Pinpoint the cell where the given text exists, returning its (X, Y) midpoint coordinate. 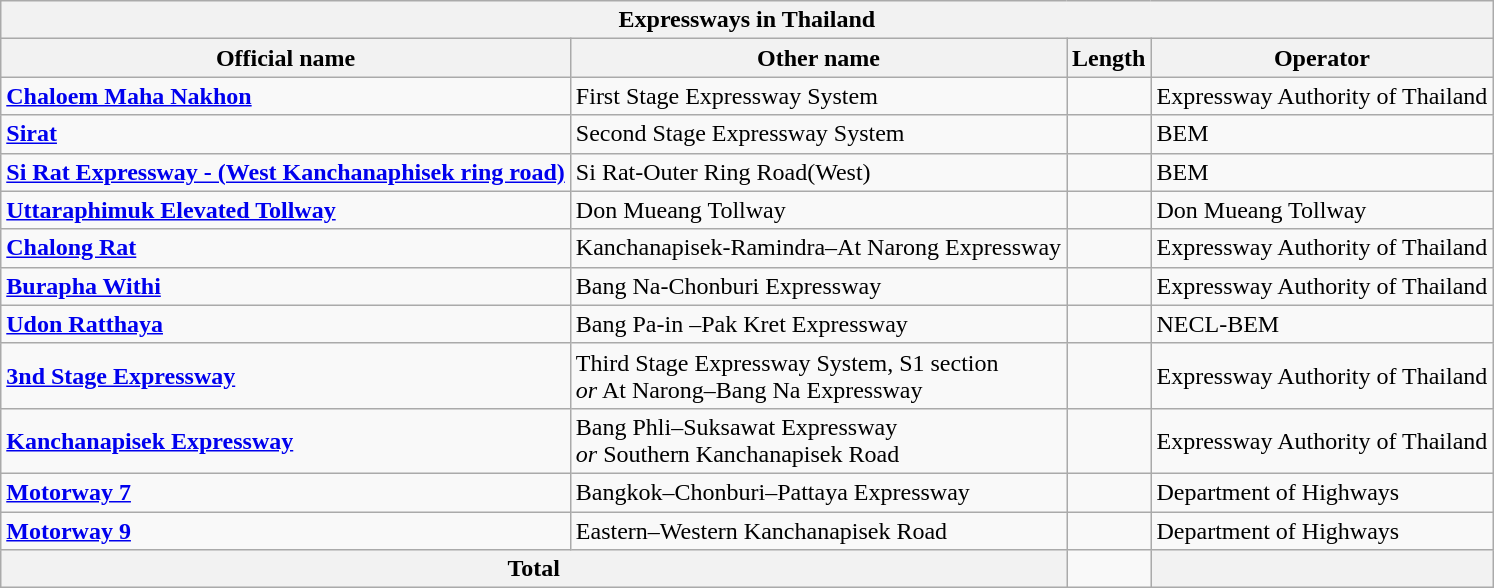
Si Rat-Outer Ring Road(West) (818, 172)
Third Stage Expressway System, S1 section or At Narong–Bang Na Expressway (818, 376)
Motorway 9 (286, 531)
Sirat (286, 134)
Second Stage Expressway System (818, 134)
Eastern–Western Kanchanapisek Road (818, 531)
Bang Na-Chonburi Expressway (818, 286)
Operator (1322, 58)
Burapha Withi (286, 286)
NECL-BEM (1322, 324)
Si Rat Expressway - (West Kanchanaphisek ring road) (286, 172)
Udon Ratthaya (286, 324)
Uttaraphimuk Elevated Tollway (286, 210)
Motorway 7 (286, 492)
Official name (286, 58)
Kanchanapisek-Ramindra–At Narong Expressway (818, 248)
Chaloem Maha Nakhon (286, 96)
Kanchanapisek Expressway (286, 440)
Chalong Rat (286, 248)
First Stage Expressway System (818, 96)
Total (534, 569)
Bang Pa-in –Pak Kret Expressway (818, 324)
Length (1109, 58)
Other name (818, 58)
Bangkok–Chonburi–Pattaya Expressway (818, 492)
Expressways in Thailand (747, 20)
Bang Phli–Suksawat Expressway or Southern Kanchanapisek Road (818, 440)
3nd Stage Expressway (286, 376)
